Return the (x, y) coordinate for the center point of the cell that contains the specified text.  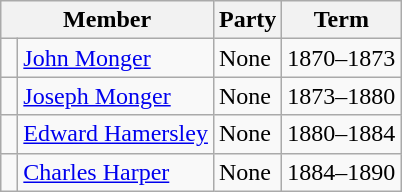
Edward Hamersley (116, 134)
1873–1880 (342, 96)
Party (247, 20)
1870–1873 (342, 58)
1884–1890 (342, 172)
John Monger (116, 58)
1880–1884 (342, 134)
Member (108, 20)
Term (342, 20)
Joseph Monger (116, 96)
Charles Harper (116, 172)
